Return the (X, Y) coordinate for the center point of the cell that contains the specified text.  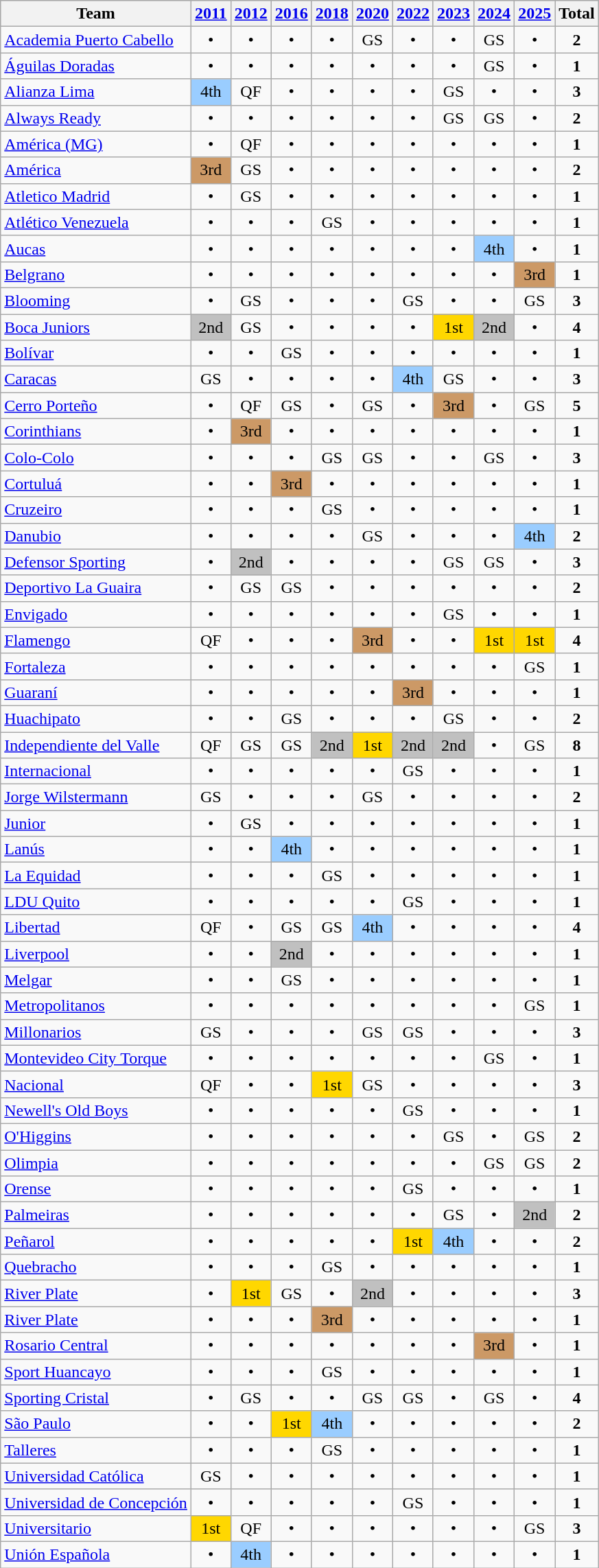
2024 (494, 14)
Rosario Central (96, 1346)
Unión Española (96, 1554)
Millonarios (96, 1032)
LDU Quito (96, 902)
Junior (96, 823)
8 (577, 745)
Team (96, 14)
Universidad Católica (96, 1476)
Talleres (96, 1450)
Independiente del Valle (96, 745)
Always Ready (96, 118)
Belgrano (96, 274)
Newell's Old Boys (96, 1110)
Universidad de Concepción (96, 1502)
Total (577, 14)
Defensor Sporting (96, 562)
Nacional (96, 1084)
Olimpia (96, 1163)
Águilas Doradas (96, 66)
2011 (211, 14)
Boca Juniors (96, 327)
Libertad (96, 928)
Universitario (96, 1528)
Guaraní (96, 692)
Sport Huancayo (96, 1372)
Lanús (96, 850)
5 (577, 406)
Academia Puerto Cabello (96, 40)
Flamengo (96, 640)
Melgar (96, 980)
2023 (453, 14)
Huachipato (96, 718)
Cortuluá (96, 484)
2025 (535, 14)
Internacional (96, 771)
Atletico Madrid (96, 196)
Deportivo La Guaira (96, 588)
2012 (251, 14)
Jorge Wilstermann (96, 797)
Alianza Lima (96, 92)
São Paulo (96, 1424)
Liverpool (96, 954)
Peñarol (96, 1241)
Cerro Porteño (96, 406)
América (MG) (96, 144)
Quebracho (96, 1267)
Sporting Cristal (96, 1398)
Bolívar (96, 353)
La Equidad (96, 876)
Fortaleza (96, 666)
Danubio (96, 536)
Corinthians (96, 432)
Aucas (96, 248)
Palmeiras (96, 1215)
Orense (96, 1189)
Metropolitanos (96, 1006)
2020 (372, 14)
Atlético Venezuela (96, 222)
2018 (332, 14)
Envigado (96, 614)
Montevideo City Torque (96, 1058)
Blooming (96, 301)
Cruzeiro (96, 510)
O'Higgins (96, 1136)
2022 (413, 14)
Caracas (96, 379)
2016 (291, 14)
Colo-Colo (96, 458)
América (96, 170)
